Capture the cell that displays the provided text and extract its [X, Y] central coordinate. 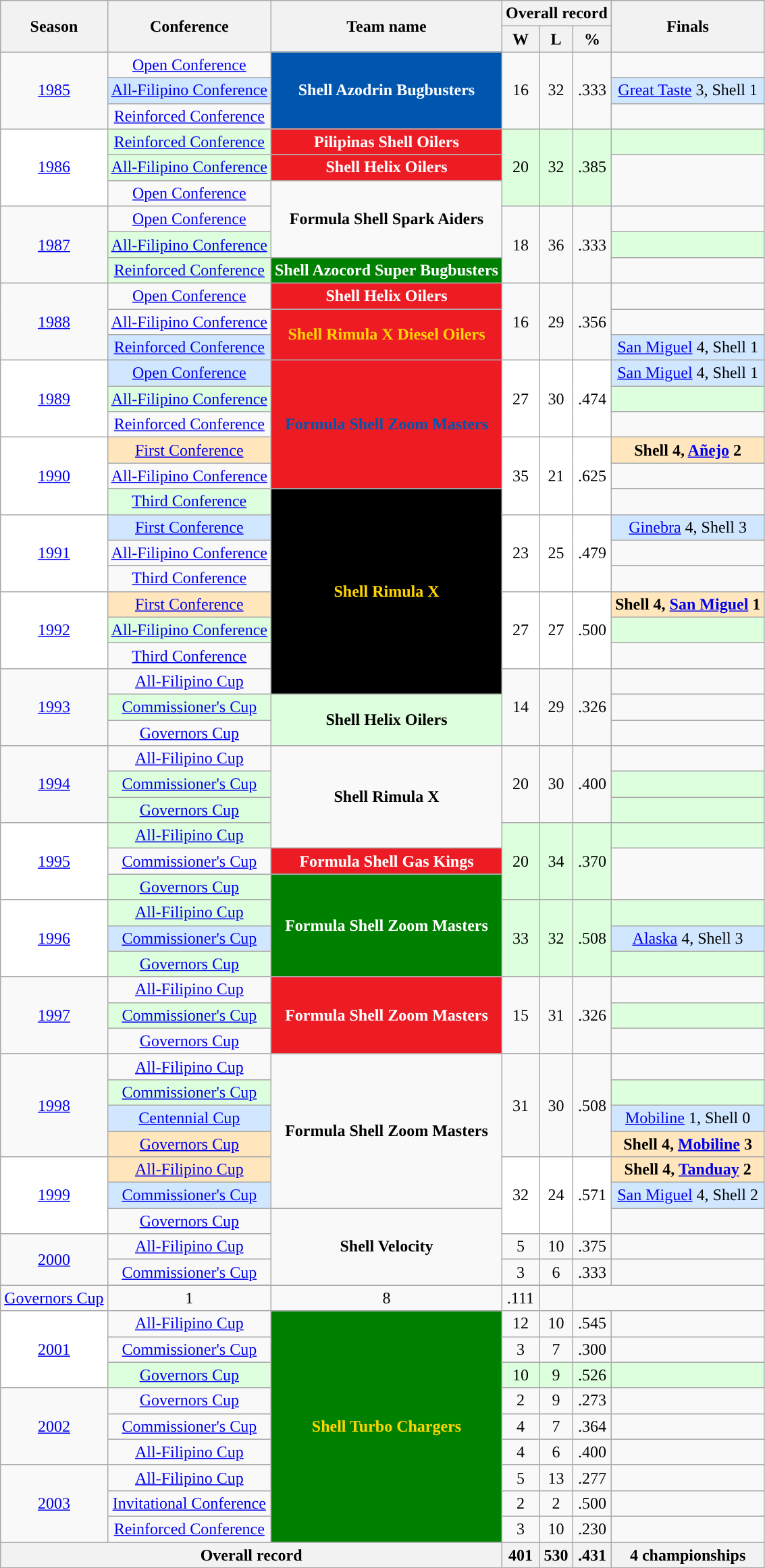
Shell 4, Mobiline 3 [687, 1144]
Shell Rimula X Diesel Oilers [386, 335]
1 [189, 1298]
2003 [54, 1503]
2002 [54, 1426]
12 [520, 1324]
1992 [54, 630]
1996 [54, 938]
1998 [54, 1105]
Great Taste 3, Shell 1 [687, 90]
8 [386, 1298]
L [556, 39]
.385 [593, 167]
.230 [593, 1529]
% [593, 39]
Invitational Conference [189, 1503]
2000 [54, 1260]
35 [520, 476]
1991 [54, 553]
Centennial Cup [189, 1118]
.111 [520, 1298]
Finals [687, 26]
Shell 4, Añejo 2 [687, 450]
.364 [593, 1426]
1986 [54, 167]
Shell Azodrin Bugbusters [386, 90]
1995 [54, 861]
14 [520, 707]
.431 [593, 1555]
Shell Azocord Super Bugbusters [386, 270]
1999 [54, 1195]
2001 [54, 1349]
18 [520, 244]
Alaska 4, Shell 3 [687, 938]
.356 [593, 321]
.545 [593, 1324]
15 [520, 1015]
.571 [593, 1195]
21 [556, 476]
.370 [593, 861]
Shell Turbo Chargers [386, 1427]
.526 [593, 1375]
Shell 4, San Miguel 1 [687, 604]
34 [556, 861]
Ginebra 4, Shell 3 [687, 527]
4 championships [687, 1555]
Season [54, 26]
25 [556, 553]
W [520, 39]
36 [556, 244]
13 [556, 1478]
24 [556, 1195]
Team name [386, 26]
.300 [593, 1349]
1988 [54, 321]
401 [520, 1555]
Conference [189, 26]
.277 [593, 1478]
Mobiline 1, Shell 0 [687, 1118]
1997 [54, 1015]
Formula Shell Spark Aiders [386, 219]
Shell Velocity [386, 1247]
1994 [54, 784]
.479 [593, 553]
1990 [54, 476]
1993 [54, 707]
.474 [593, 399]
1985 [54, 90]
33 [520, 938]
Pilipinas Shell Oilers [386, 142]
.375 [593, 1247]
1987 [54, 244]
530 [556, 1555]
San Miguel 4, Shell 2 [687, 1195]
23 [520, 553]
Shell 4, Tanduay 2 [687, 1170]
.625 [593, 476]
1989 [54, 399]
.273 [593, 1401]
Formula Shell Gas Kings [386, 861]
